Identify which cell holds the provided text, then report its [x, y] central coordinate. 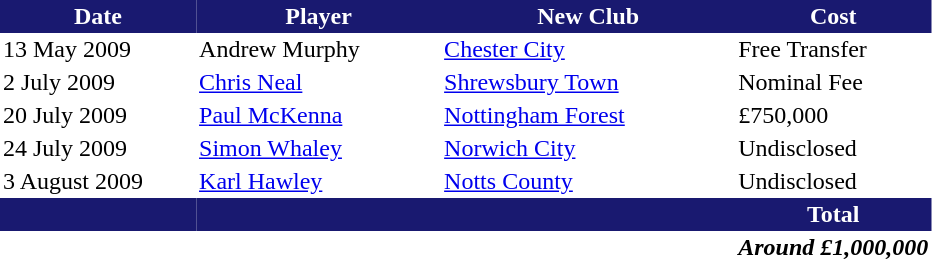
Andrew Murphy [318, 50]
Shrewsbury Town [588, 82]
£750,000 [833, 116]
New Club [588, 16]
Chester City [588, 50]
Free Transfer [833, 50]
Paul McKenna [318, 116]
Notts County [588, 182]
24 July 2009 [98, 148]
13 May 2009 [98, 50]
2 July 2009 [98, 82]
Nominal Fee [833, 82]
20 July 2009 [98, 116]
Norwich City [588, 148]
Player [318, 16]
Simon Whaley [318, 148]
Total [833, 214]
Date [98, 16]
Cost [833, 16]
Nottingham Forest [588, 116]
Chris Neal [318, 82]
Karl Hawley [318, 182]
3 August 2009 [98, 182]
